Capture the cell that displays the provided text and extract its [x, y] central coordinate. 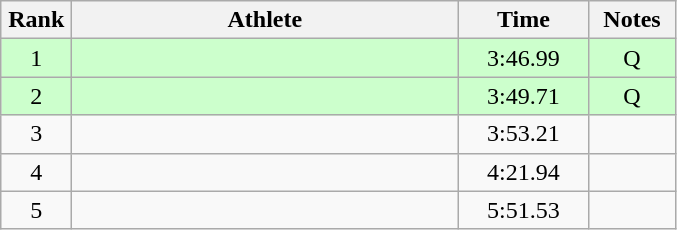
Time [524, 20]
5 [36, 210]
Athlete [265, 20]
4:21.94 [524, 172]
Rank [36, 20]
3:46.99 [524, 58]
Notes [632, 20]
3:53.21 [524, 134]
5:51.53 [524, 210]
2 [36, 96]
1 [36, 58]
3 [36, 134]
4 [36, 172]
3:49.71 [524, 96]
